Find where the given text appears and provide that cell's center as (X, Y) coordinate. 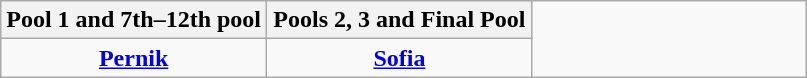
Pool 1 and 7th–12th pool (134, 20)
Sofia (400, 58)
Pools 2, 3 and Final Pool (400, 20)
Pernik (134, 58)
